For the text-containing cell, return its midpoint in [x, y] coordinate format. 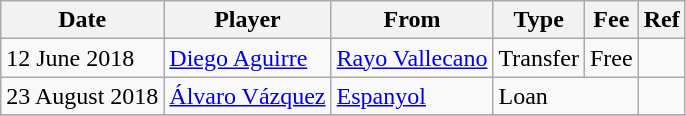
Álvaro Vázquez [248, 96]
From [412, 20]
Rayo Vallecano [412, 58]
23 August 2018 [82, 96]
Espanyol [412, 96]
12 June 2018 [82, 58]
Type [539, 20]
Fee [611, 20]
Free [611, 58]
Transfer [539, 58]
Ref [662, 20]
Loan [566, 96]
Date [82, 20]
Diego Aguirre [248, 58]
Player [248, 20]
